Output the (x, y) coordinate of the center of the cell containing the given text.  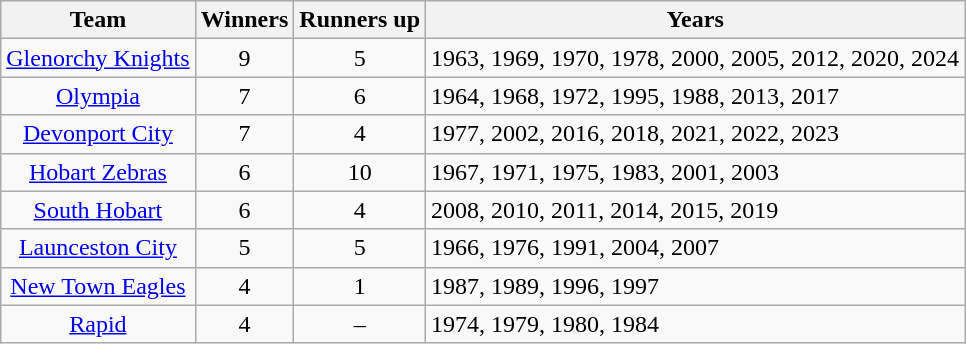
10 (360, 172)
2008, 2010, 2011, 2014, 2015, 2019 (696, 210)
South Hobart (98, 210)
Team (98, 20)
1974, 1979, 1980, 1984 (696, 324)
Rapid (98, 324)
Hobart Zebras (98, 172)
Devonport City (98, 134)
1964, 1968, 1972, 1995, 1988, 2013, 2017 (696, 96)
Runners up (360, 20)
1967, 1971, 1975, 1983, 2001, 2003 (696, 172)
1977, 2002, 2016, 2018, 2021, 2022, 2023 (696, 134)
Glenorchy Knights (98, 58)
Launceston City (98, 248)
– (360, 324)
1963, 1969, 1970, 1978, 2000, 2005, 2012, 2020, 2024 (696, 58)
Olympia (98, 96)
New Town Eagles (98, 286)
1987, 1989, 1996, 1997 (696, 286)
Years (696, 20)
9 (244, 58)
1 (360, 286)
Winners (244, 20)
1966, 1976, 1991, 2004, 2007 (696, 248)
